Locate the cell with the specified text and output its [x, y] center coordinate. 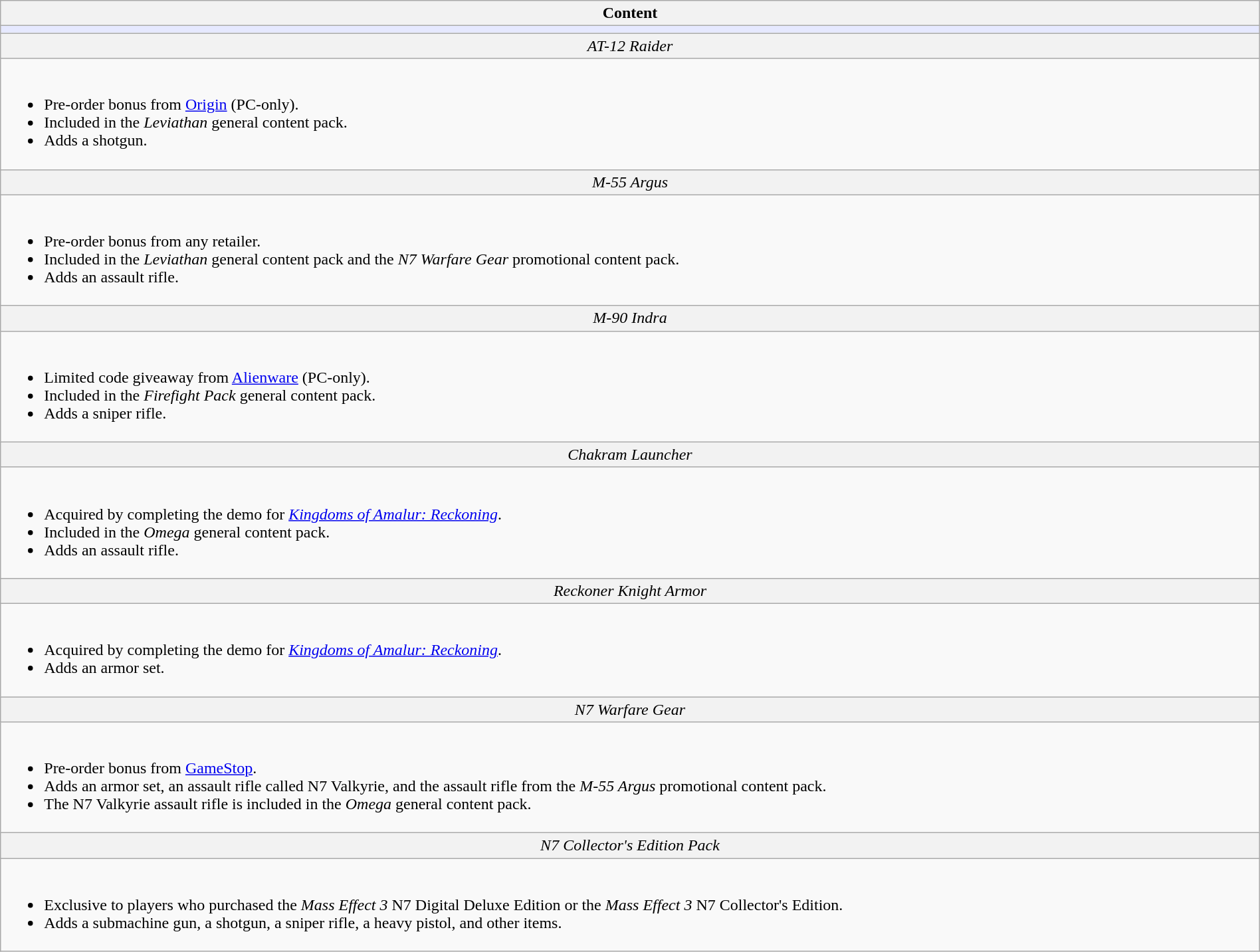
M-55 Argus [630, 182]
Limited code giveaway from Alienware (PC-only).Included in the Firefight Pack general content pack.Adds a sniper rifle. [630, 387]
M-90 Indra [630, 318]
Acquired by completing the demo for Kingdoms of Amalur: Reckoning.Included in the Omega general content pack.Adds an assault rifle. [630, 522]
Content [630, 13]
Reckoner Knight Armor [630, 591]
N7 Warfare Gear [630, 709]
AT-12 Raider [630, 46]
Chakram Launcher [630, 454]
Pre-order bonus from Origin (PC-only).Included in the Leviathan general content pack.Adds a shotgun. [630, 114]
Acquired by completing the demo for Kingdoms of Amalur: Reckoning.Adds an armor set. [630, 650]
N7 Collector's Edition Pack [630, 846]
